Output the [x, y] coordinate of the center of the cell containing the given text.  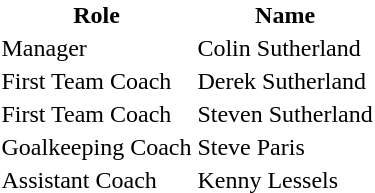
Name [285, 15]
Steven Sutherland [285, 114]
Role [96, 15]
Goalkeeping Coach [96, 147]
Derek Sutherland [285, 81]
Steve Paris [285, 147]
Colin Sutherland [285, 48]
Manager [96, 48]
